Find where the given text appears and provide that cell's center as (x, y) coordinate. 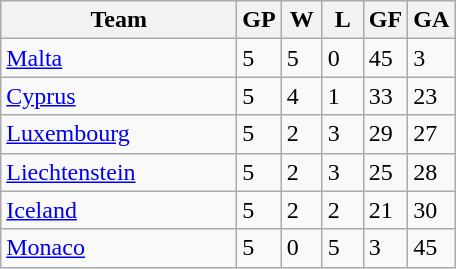
28 (432, 172)
23 (432, 96)
Iceland (119, 210)
Luxembourg (119, 134)
Cyprus (119, 96)
4 (302, 96)
GA (432, 20)
33 (385, 96)
1 (342, 96)
GF (385, 20)
L (342, 20)
GP (259, 20)
21 (385, 210)
Team (119, 20)
25 (385, 172)
27 (432, 134)
30 (432, 210)
29 (385, 134)
Malta (119, 58)
Liechtenstein (119, 172)
W (302, 20)
Monaco (119, 248)
